Capture the cell that displays the provided text and extract its [x, y] central coordinate. 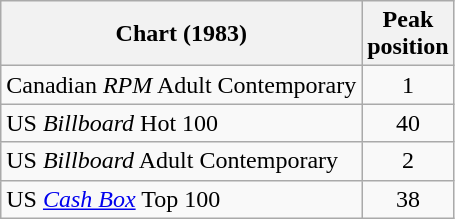
US Cash Box Top 100 [182, 199]
40 [408, 123]
Chart (1983) [182, 34]
2 [408, 161]
US Billboard Hot 100 [182, 123]
1 [408, 85]
38 [408, 199]
Canadian RPM Adult Contemporary [182, 85]
Peakposition [408, 34]
US Billboard Adult Contemporary [182, 161]
